Find where the given text appears and provide that cell's center as (X, Y) coordinate. 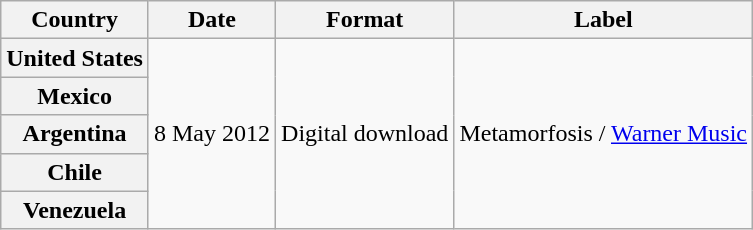
Metamorfosis / Warner Music (604, 134)
Digital download (365, 134)
United States (75, 58)
Format (365, 20)
Label (604, 20)
Country (75, 20)
Chile (75, 172)
Date (212, 20)
Mexico (75, 96)
Argentina (75, 134)
Venezuela (75, 210)
8 May 2012 (212, 134)
